Capture the cell that displays the provided text and extract its (X, Y) central coordinate. 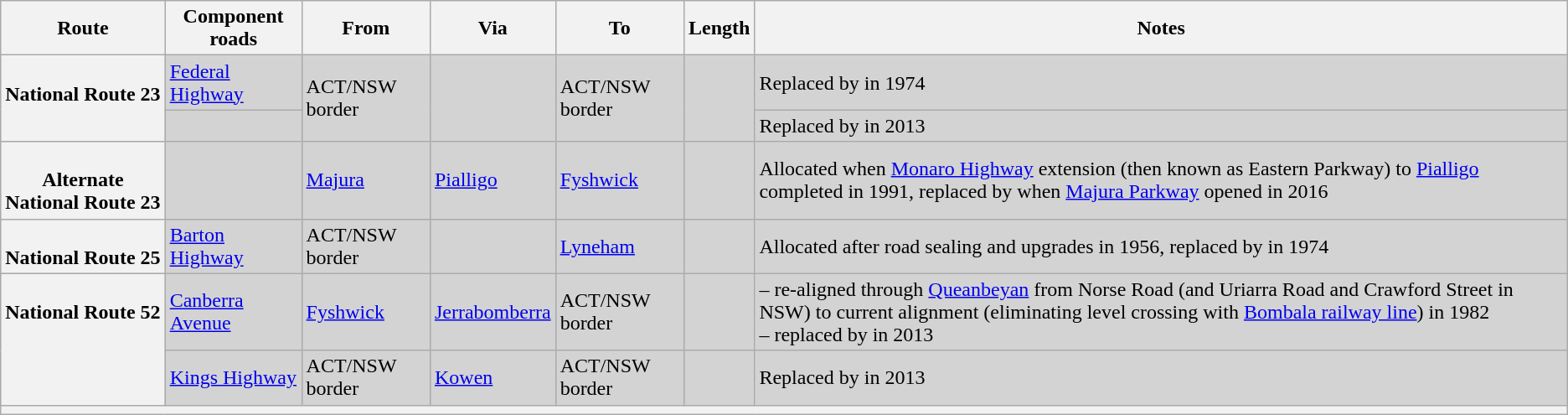
Via (493, 29)
Federal Highway (233, 82)
Lyneham (620, 246)
Allocated after road sealing and upgrades in 1956, replaced by in 1974 (1161, 246)
Majura (365, 180)
Length (719, 29)
Kowen (493, 377)
From (365, 29)
National Route 23 (83, 99)
National Route 25 (83, 246)
Component roads (233, 29)
Notes (1161, 29)
Pialligo (493, 180)
Route (83, 29)
AlternateNational Route 23 (83, 180)
Allocated when Monaro Highway extension (then known as Eastern Parkway) to Pialligo completed in 1991, replaced by when Majura Parkway opened in 2016 (1161, 180)
Kings Highway (233, 377)
To (620, 29)
Replaced by in 1974 (1161, 82)
Canberra Avenue (233, 312)
National Route 52 (83, 339)
Barton Highway (233, 246)
Jerrabomberra (493, 312)
